Extract the (X, Y) coordinate from the center of the cell holding the provided text.  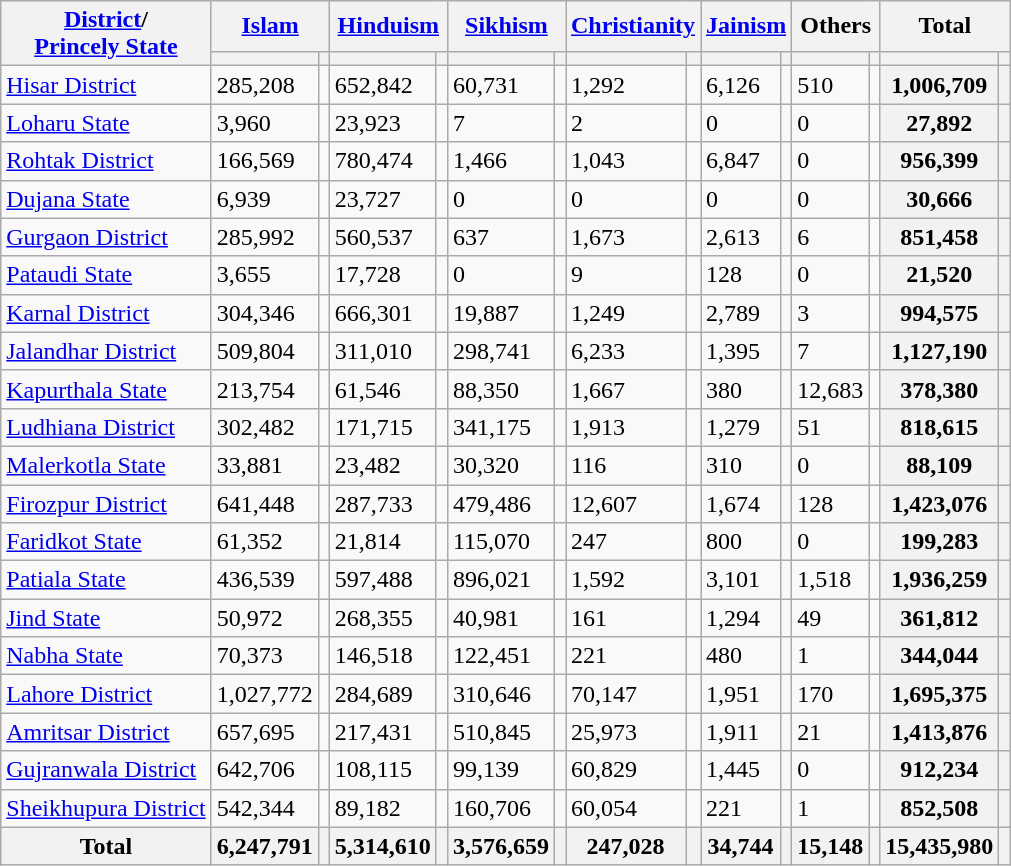
657,695 (264, 732)
Ludhiana District (106, 427)
Nabha State (106, 656)
818,615 (940, 427)
15,435,980 (940, 846)
15,148 (830, 846)
Rohtak District (106, 161)
1,695,375 (940, 694)
Firozpur District (106, 503)
6,847 (741, 161)
Amritsar District (106, 732)
641,448 (264, 503)
70,147 (626, 694)
166,569 (264, 161)
2 (626, 123)
1,127,190 (940, 351)
284,689 (382, 694)
1,518 (830, 580)
1,466 (500, 161)
298,741 (500, 351)
Gurgaon District (106, 237)
70,373 (264, 656)
25,973 (626, 732)
Christianity (634, 26)
12,607 (626, 503)
3 (830, 313)
310 (741, 465)
Hisar District (106, 85)
637 (500, 237)
12,683 (830, 389)
1,667 (626, 389)
912,234 (940, 770)
51 (830, 427)
Patiala State (106, 580)
652,842 (382, 85)
5,314,610 (382, 846)
Pataudi State (106, 275)
60,054 (626, 808)
Gujranwala District (106, 770)
50,972 (264, 618)
3,960 (264, 123)
361,812 (940, 618)
1,911 (741, 732)
542,344 (264, 808)
Sikhism (506, 26)
666,301 (382, 313)
23,923 (382, 123)
3,101 (741, 580)
510,845 (500, 732)
33,881 (264, 465)
Jalandhar District (106, 351)
122,451 (500, 656)
642,706 (264, 770)
Dujana State (106, 199)
161 (626, 618)
Jainism (746, 26)
6 (830, 237)
6,247,791 (264, 846)
956,399 (940, 161)
436,539 (264, 580)
1,395 (741, 351)
21,814 (382, 542)
21,520 (940, 275)
Faridkot State (106, 542)
896,021 (500, 580)
Sheikhupura District (106, 808)
Kapurthala State (106, 389)
344,044 (940, 656)
1,043 (626, 161)
311,010 (382, 351)
1,951 (741, 694)
170 (830, 694)
285,208 (264, 85)
6,126 (741, 85)
Lahore District (106, 694)
88,109 (940, 465)
108,115 (382, 770)
1,592 (626, 580)
23,727 (382, 199)
199,283 (940, 542)
61,352 (264, 542)
19,887 (500, 313)
88,350 (500, 389)
1,292 (626, 85)
341,175 (500, 427)
30,320 (500, 465)
1,913 (626, 427)
380 (741, 389)
40,981 (500, 618)
Islam (270, 26)
268,355 (382, 618)
2,789 (741, 313)
3,655 (264, 275)
6,939 (264, 199)
Jind State (106, 618)
146,518 (382, 656)
115,070 (500, 542)
99,139 (500, 770)
116 (626, 465)
378,380 (940, 389)
994,575 (940, 313)
21 (830, 732)
852,508 (940, 808)
480 (741, 656)
60,731 (500, 85)
3,576,659 (500, 846)
509,804 (264, 351)
1,445 (741, 770)
302,482 (264, 427)
1,936,259 (940, 580)
479,486 (500, 503)
1,294 (741, 618)
510 (830, 85)
30,666 (940, 199)
800 (741, 542)
23,482 (382, 465)
217,431 (382, 732)
60,829 (626, 770)
304,346 (264, 313)
9 (626, 275)
Loharu State (106, 123)
213,754 (264, 389)
171,715 (382, 427)
780,474 (382, 161)
1,006,709 (940, 85)
Others (836, 26)
2,613 (741, 237)
District/Princely State (106, 34)
Hinduism (388, 26)
310,646 (500, 694)
851,458 (940, 237)
1,249 (626, 313)
34,744 (741, 846)
1,027,772 (264, 694)
1,413,876 (940, 732)
1,674 (741, 503)
247,028 (626, 846)
1,423,076 (940, 503)
49 (830, 618)
6,233 (626, 351)
285,992 (264, 237)
597,488 (382, 580)
1,279 (741, 427)
89,182 (382, 808)
61,546 (382, 389)
287,733 (382, 503)
247 (626, 542)
17,728 (382, 275)
160,706 (500, 808)
Malerkotla State (106, 465)
Karnal District (106, 313)
27,892 (940, 123)
560,537 (382, 237)
1,673 (626, 237)
